Scan for the cell matching the given text and deliver its [X, Y] coordinate at center. 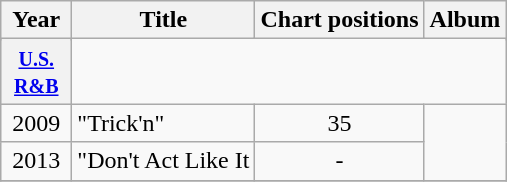
- [340, 161]
"Don't Act Like It [164, 161]
Chart positions [340, 20]
2013 [36, 161]
Year [36, 20]
Title [164, 20]
U.S. R&B [36, 72]
35 [340, 123]
Album [465, 20]
"Trick'n" [164, 123]
2009 [36, 123]
